Capture the cell that displays the provided text and extract its (X, Y) central coordinate. 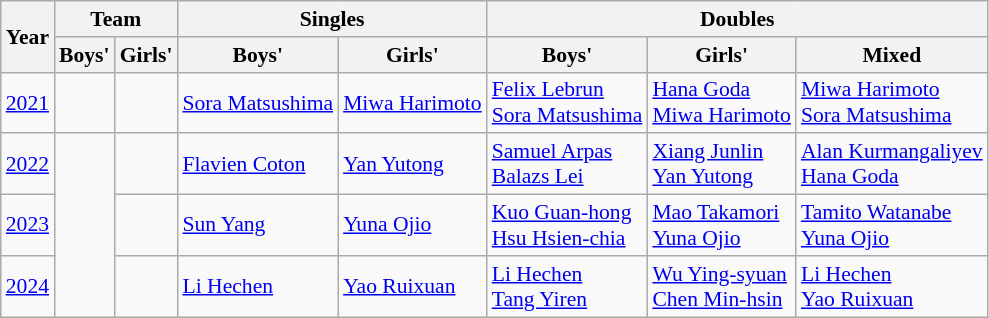
Yuna Ojio (412, 226)
Kuo Guan-hong Hsu Hsien-chia (568, 226)
Miwa Harimoto (412, 102)
Mao Takamori Yuna Ojio (722, 226)
Sora Matsushima (258, 102)
2024 (28, 286)
Yan Yutong (412, 164)
Xiang Junlin Yan Yutong (722, 164)
2021 (28, 102)
Hana Goda Miwa Harimoto (722, 102)
Alan Kurmangaliyev Hana Goda (892, 164)
Samuel Arpas Balazs Lei (568, 164)
Flavien Coton (258, 164)
Felix Lebrun Sora Matsushima (568, 102)
2022 (28, 164)
Yao Ruixuan (412, 286)
Year (28, 36)
Mixed (892, 55)
Li Hechen Tang Yiren (568, 286)
Li Hechen Yao Ruixuan (892, 286)
2023 (28, 226)
Team (116, 19)
Miwa Harimoto Sora Matsushima (892, 102)
Doubles (738, 19)
Tamito Watanabe Yuna Ojio (892, 226)
Wu Ying-syuan Chen Min-hsin (722, 286)
Sun Yang (258, 226)
Li Hechen (258, 286)
Singles (332, 19)
